Return [x, y] of the center of cell containing provided text 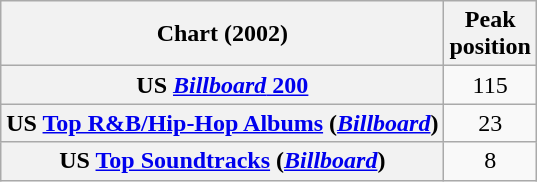
US Billboard 200 [222, 85]
US Top Soundtracks (Billboard) [222, 161]
23 [490, 123]
115 [490, 85]
8 [490, 161]
Peak position [490, 34]
Chart (2002) [222, 34]
US Top R&B/Hip-Hop Albums (Billboard) [222, 123]
